Provide the (X, Y) coordinate of the cell's center where the given text is located.  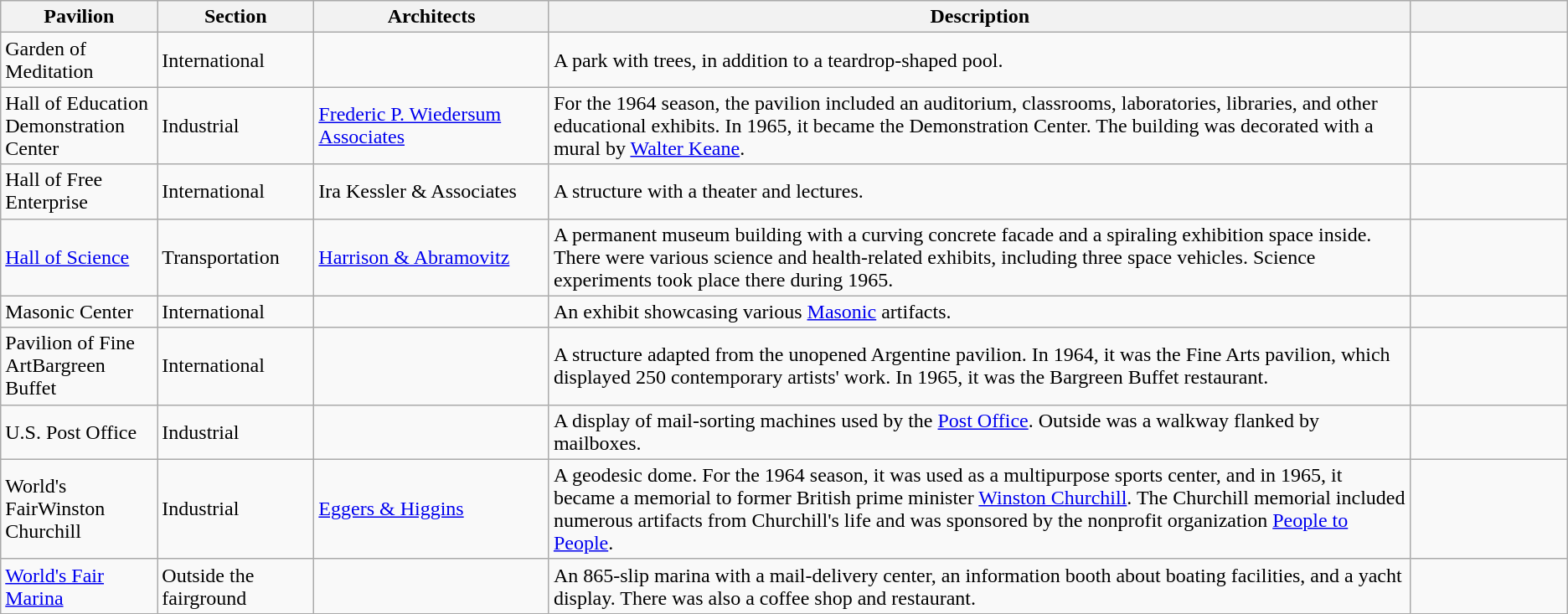
Transportation (236, 257)
World's Fair Marina (79, 586)
World's FairWinston Churchill (79, 509)
Frederic P. Wiedersum Associates (432, 126)
Outside the fairground (236, 586)
An exhibit showcasing various Masonic artifacts. (980, 312)
Pavilion of Fine ArtBargreen Buffet (79, 366)
Hall of Education Demonstration Center (79, 126)
Eggers & Higgins (432, 509)
Hall of Free Enterprise (79, 191)
Garden of Meditation (79, 60)
U.S. Post Office (79, 432)
Pavilion (79, 17)
Harrison & Abramovitz (432, 257)
Ira Kessler & Associates (432, 191)
Section (236, 17)
Description (980, 17)
Hall of Science (79, 257)
Masonic Center (79, 312)
A display of mail-sorting machines used by the Post Office. Outside was a walkway flanked by mailboxes. (980, 432)
A park with trees, in addition to a teardrop-shaped pool. (980, 60)
Architects (432, 17)
A structure with a theater and lectures. (980, 191)
